Output the (X, Y) coordinate of the center of the cell containing the given text.  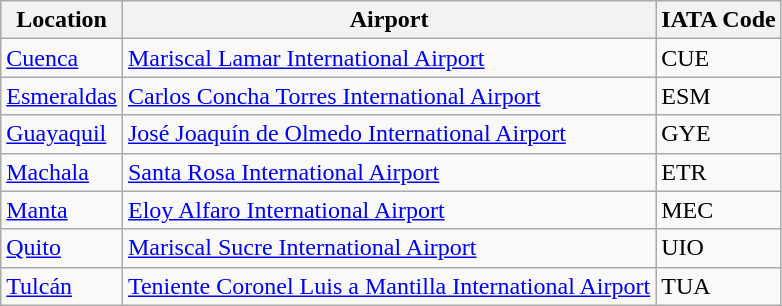
IATA Code (719, 20)
Mariscal Lamar International Airport (388, 58)
TUA (719, 286)
Airport (388, 20)
Location (62, 20)
Eloy Alfaro International Airport (388, 210)
Quito (62, 248)
Cuenca (62, 58)
UIO (719, 248)
ESM (719, 96)
Tulcán (62, 286)
Santa Rosa International Airport (388, 172)
CUE (719, 58)
ETR (719, 172)
Machala (62, 172)
Esmeraldas (62, 96)
Carlos Concha Torres International Airport (388, 96)
Teniente Coronel Luis a Mantilla International Airport (388, 286)
Guayaquil (62, 134)
José Joaquín de Olmedo International Airport (388, 134)
Manta (62, 210)
MEC (719, 210)
GYE (719, 134)
Mariscal Sucre International Airport (388, 248)
